Pinpoint the cell where the given text exists, returning its (x, y) midpoint coordinate. 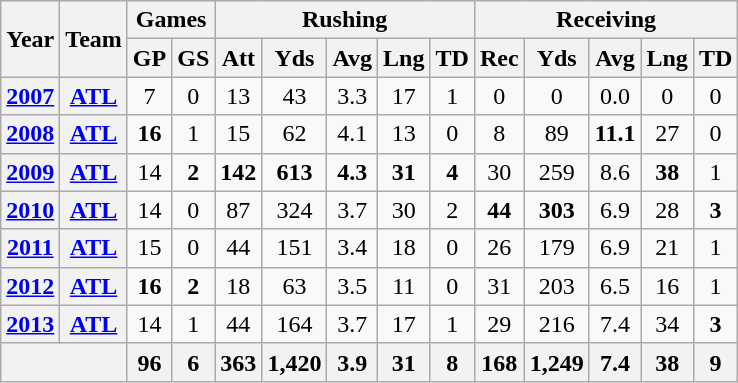
29 (499, 324)
8.6 (615, 172)
179 (556, 248)
2010 (30, 210)
89 (556, 134)
63 (294, 286)
11.1 (615, 134)
613 (294, 172)
2009 (30, 172)
2012 (30, 286)
GP (149, 58)
Receiving (606, 20)
4 (452, 172)
GS (194, 58)
27 (667, 134)
203 (556, 286)
2007 (30, 96)
2008 (30, 134)
9 (715, 362)
216 (556, 324)
26 (499, 248)
28 (667, 210)
142 (238, 172)
Team (94, 39)
3.3 (352, 96)
43 (294, 96)
0.0 (615, 96)
Att (238, 58)
21 (667, 248)
34 (667, 324)
11 (404, 286)
3.9 (352, 362)
Games (170, 20)
151 (294, 248)
1,249 (556, 362)
3.4 (352, 248)
Year (30, 39)
87 (238, 210)
6 (194, 362)
363 (238, 362)
2011 (30, 248)
4.3 (352, 172)
4.1 (352, 134)
164 (294, 324)
303 (556, 210)
324 (294, 210)
6.5 (615, 286)
1,420 (294, 362)
7 (149, 96)
Rec (499, 58)
2013 (30, 324)
259 (556, 172)
96 (149, 362)
62 (294, 134)
168 (499, 362)
3.5 (352, 286)
Rushing (345, 20)
